Provide the [x, y] coordinate of the cell's center where the given text is located.  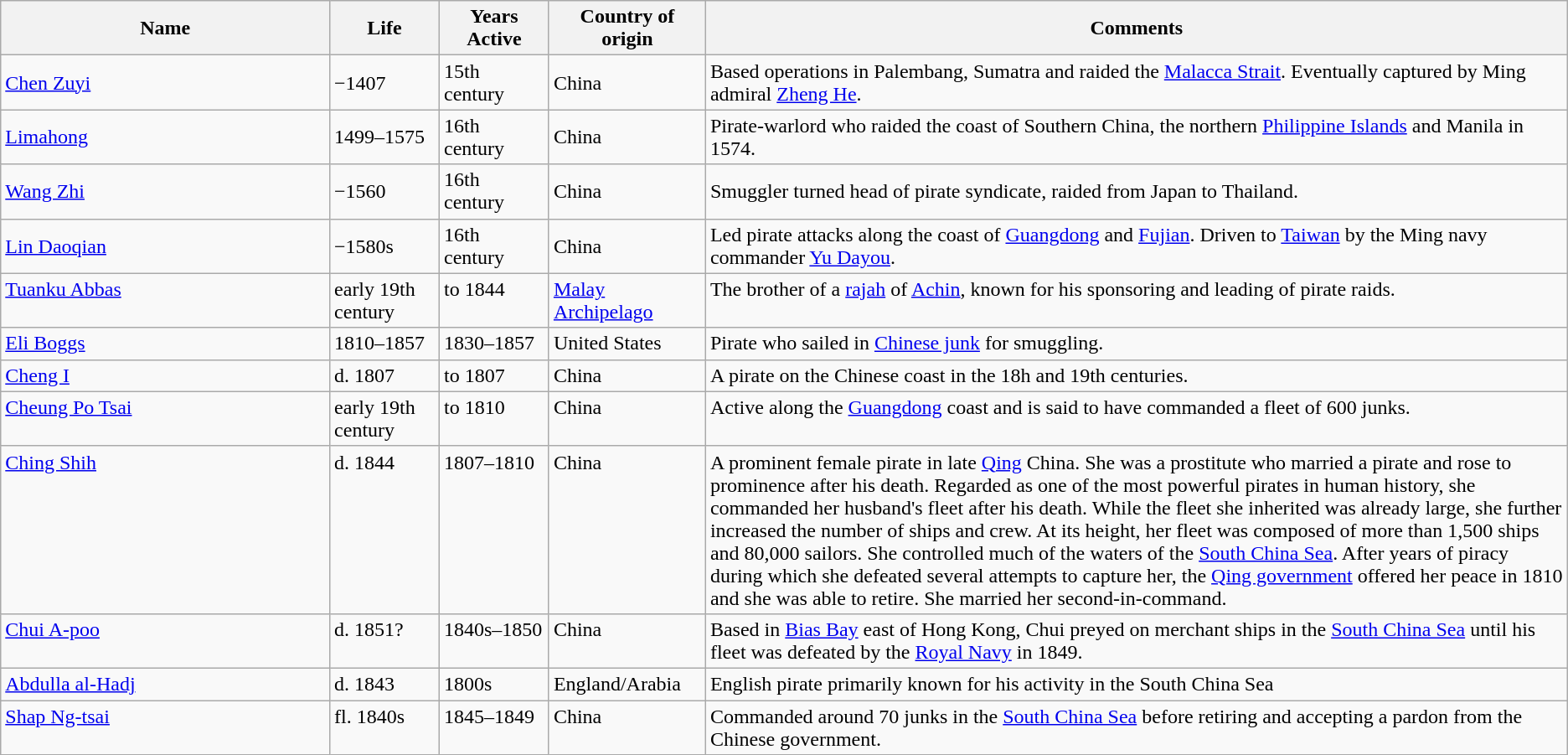
−1407 [385, 82]
Based operations in Palembang, Sumatra and raided the Malacca Strait. Eventually captured by Ming admiral Zheng He. [1136, 82]
d. 1844 [385, 530]
Eli Boggs [166, 344]
Cheng I [166, 375]
Abdulla al-Hadj [166, 684]
Life [385, 28]
1499–1575 [385, 137]
−1560 [385, 191]
Commanded around 70 junks in the South China Sea before retiring and accepting a pardon from the Chinese government. [1136, 727]
Based in Bias Bay east of Hong Kong, Chui preyed on merchant ships in the South China Sea until his fleet was defeated by the Royal Navy in 1849. [1136, 640]
A pirate on the Chinese coast in the 18h and 19th centuries. [1136, 375]
Led pirate attacks along the coast of Guangdong and Fujian. Driven to Taiwan by the Ming navy commander Yu Dayou. [1136, 246]
Smuggler turned head of pirate syndicate, raided from Japan to Thailand. [1136, 191]
d. 1851? [385, 640]
to 1807 [494, 375]
to 1810 [494, 419]
fl. 1840s [385, 727]
Country of origin [627, 28]
Malay Archipelago [627, 300]
English pirate primarily known for his activity in the South China Sea [1136, 684]
1807–1810 [494, 530]
Comments [1136, 28]
Lin Daoqian [166, 246]
Chui A-poo [166, 640]
Shap Ng-tsai [166, 727]
Cheung Po Tsai [166, 419]
to 1844 [494, 300]
1845–1849 [494, 727]
Pirate-warlord who raided the coast of Southern China, the northern Philippine Islands and Manila in 1574. [1136, 137]
Name [166, 28]
The brother of a rajah of Achin, known for his sponsoring and leading of pirate raids. [1136, 300]
d. 1843 [385, 684]
1800s [494, 684]
Wang Zhi [166, 191]
United States [627, 344]
Tuanku Abbas [166, 300]
1810–1857 [385, 344]
−1580s [385, 246]
d. 1807 [385, 375]
1830–1857 [494, 344]
Limahong [166, 137]
Years Active [494, 28]
1840s–1850 [494, 640]
Ching Shih [166, 530]
Chen Zuyi [166, 82]
England/Arabia [627, 684]
Pirate who sailed in Chinese junk for smuggling. [1136, 344]
15th century [494, 82]
Active along the Guangdong coast and is said to have commanded a fleet of 600 junks. [1136, 419]
